Provide the [x, y] coordinate of the cell's center where the given text is located.  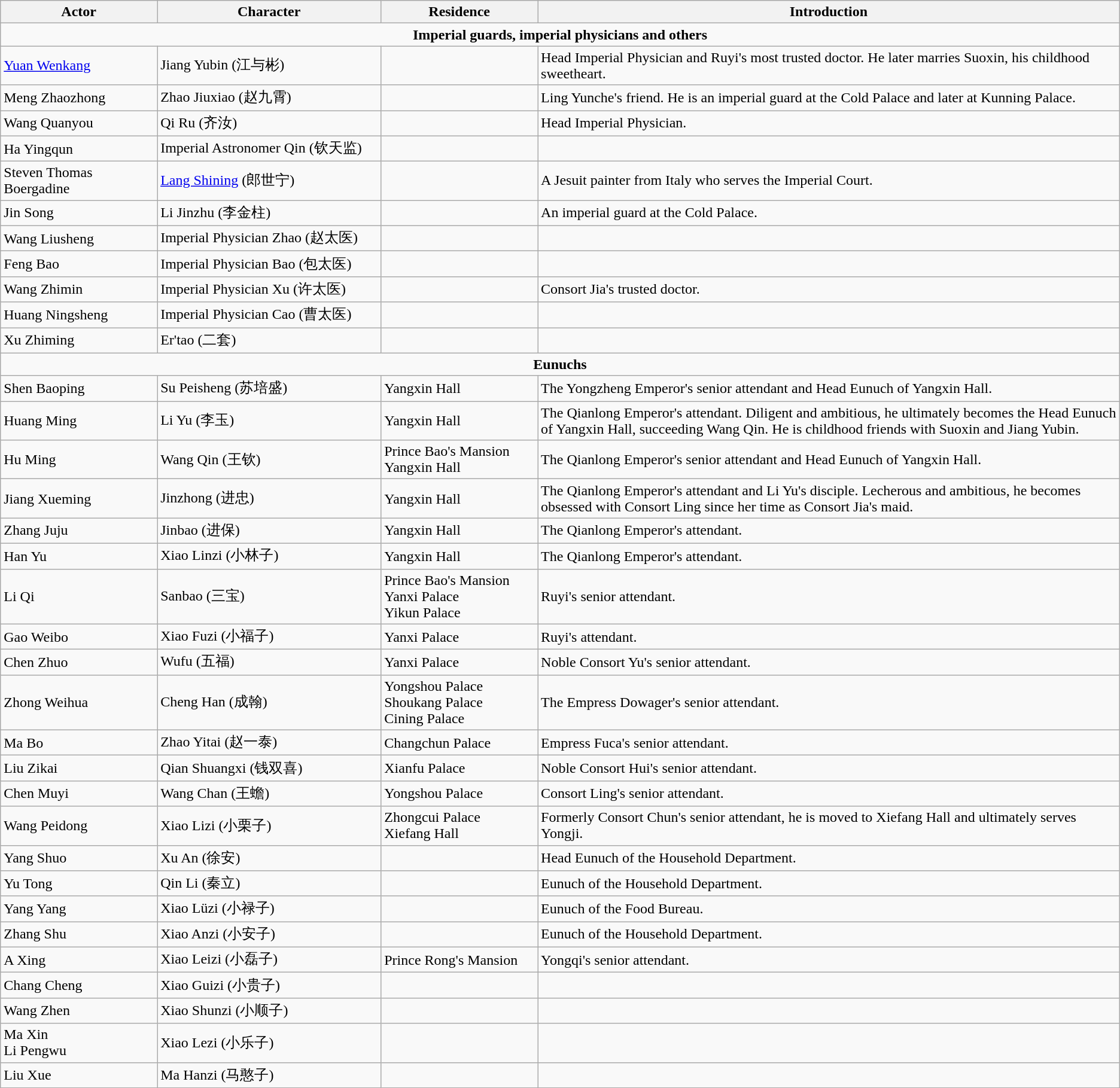
Meng Zhaozhong [79, 98]
Residence [459, 12]
Hu Ming [79, 459]
Jinbao (进保) [269, 531]
Chang Cheng [79, 986]
Yuan Wenkang [79, 66]
Xiao Shunzi (小顺子) [269, 1011]
Yang Shuo [79, 858]
Ruyi's senior attendant. [829, 596]
Ma Hanzi (马憨子) [269, 1075]
Formerly Consort Chun's senior attendant, he is moved to Xiefang Hall and ultimately serves Yongji. [829, 825]
A Jesuit painter from Italy who serves the Imperial Court. [829, 181]
Wang Zhimin [79, 289]
Prince Bao's MansionYanxi PalaceYikun Palace [459, 596]
Jin Song [79, 213]
Qian Shuangxi (钱双喜) [269, 768]
Imperial Physician Xu (许太医) [269, 289]
Empress Fuca's senior attendant. [829, 743]
Sanbao (三宝) [269, 596]
Ha Yingqun [79, 148]
Lang Shining (郎世宁) [269, 181]
Xu Zhiming [79, 341]
Ma XinLi Pengwu [79, 1043]
Imperial Physician Cao (曹太医) [269, 315]
Prince Bao's MansionYangxin Hall [459, 459]
Jiang Yubin (江与彬) [269, 66]
A Xing [79, 959]
Huang Ningsheng [79, 315]
Wang Qin (王钦) [269, 459]
Consort Jia's trusted doctor. [829, 289]
Noble Consort Hui's senior attendant. [829, 768]
Yongqi's senior attendant. [829, 959]
Consort Ling's senior attendant. [829, 793]
Head Eunuch of the Household Department. [829, 858]
An imperial guard at the Cold Palace. [829, 213]
Introduction [829, 12]
Xu An (徐安) [269, 858]
Gao Weibo [79, 636]
Li Yu (李玉) [269, 421]
Zhong Weihua [79, 702]
Xiao Lizi (小栗子) [269, 825]
Steven Thomas Boergadine [79, 181]
Actor [79, 12]
Wang Peidong [79, 825]
Zhang Juju [79, 531]
Cheng Han (成翰) [269, 702]
Han Yu [79, 556]
Xiao Lüzi (小禄子) [269, 909]
Prince Rong's Mansion [459, 959]
The Yongzheng Emperor's senior attendant and Head Eunuch of Yangxin Hall. [829, 389]
Imperial Physician Bao (包太医) [269, 264]
Wang Zhen [79, 1011]
Liu Xue [79, 1075]
Noble Consort Yu's senior attendant. [829, 663]
Eunuchs [560, 364]
Wang Liusheng [79, 238]
Xiao Guizi (小贵子) [269, 986]
Feng Bao [79, 264]
Xiao Leizi (小磊子) [269, 959]
Imperial guards, imperial physicians and others [560, 35]
Ling Yunche's friend. He is an imperial guard at the Cold Palace and later at Kunning Palace. [829, 98]
Zhao Jiuxiao (赵九霄) [269, 98]
Wang Quanyou [79, 123]
Xiao Linzi (小林子) [269, 556]
Shen Baoping [79, 389]
Xiao Anzi (小安子) [269, 934]
Ma Bo [79, 743]
Xiao Lezi (小乐子) [269, 1043]
Xianfu Palace [459, 768]
Qin Li (秦立) [269, 884]
Li Jinzhu (李金柱) [269, 213]
Head Imperial Physician and Ruyi's most trusted doctor. He later marries Suoxin, his childhood sweetheart. [829, 66]
Li Qi [79, 596]
Yang Yang [79, 909]
Zhang Shu [79, 934]
Huang Ming [79, 421]
The Empress Dowager's senior attendant. [829, 702]
Eunuch of the Food Bureau. [829, 909]
Imperial Astronomer Qin (钦天监) [269, 148]
Zhongcui PalaceXiefang Hall [459, 825]
Wang Chan (王蟾) [269, 793]
Yongshou PalaceShoukang PalaceCining Palace [459, 702]
Changchun Palace [459, 743]
Wufu (五福) [269, 663]
Ruyi's attendant. [829, 636]
Yongshou Palace [459, 793]
Head Imperial Physician. [829, 123]
Imperial Physician Zhao (赵太医) [269, 238]
Jinzhong (进忠) [269, 499]
Liu Zikai [79, 768]
Chen Zhuo [79, 663]
Character [269, 12]
Jiang Xueming [79, 499]
Yu Tong [79, 884]
Zhao Yitai (赵一泰) [269, 743]
Xiao Fuzi (小福子) [269, 636]
Chen Muyi [79, 793]
The Qianlong Emperor's senior attendant and Head Eunuch of Yangxin Hall. [829, 459]
Er'tao (二套) [269, 341]
Su Peisheng (苏培盛) [269, 389]
Qi Ru (齐汝) [269, 123]
